Identify which cell holds the provided text, then report its [X, Y] central coordinate. 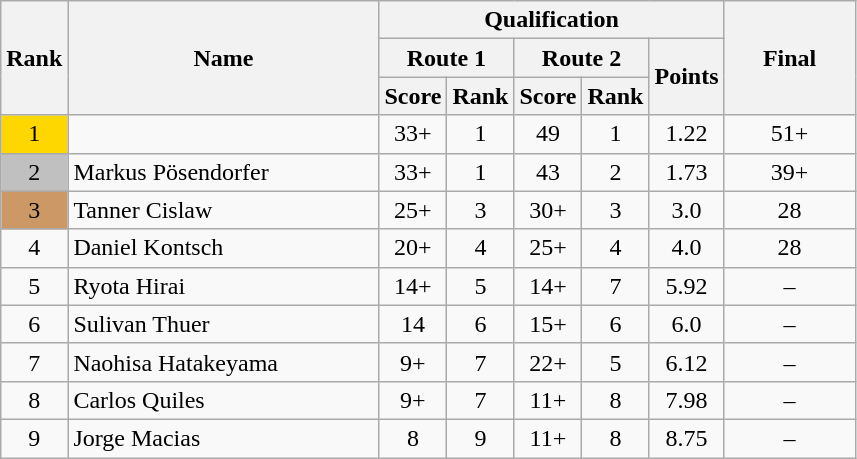
5.92 [686, 286]
Markus Pösendorfer [224, 172]
Sulivan Thuer [224, 324]
22+ [548, 362]
15+ [548, 324]
Daniel Kontsch [224, 248]
30+ [548, 210]
6.0 [686, 324]
Route 1 [446, 58]
8.75 [686, 438]
Name [224, 58]
Final [790, 58]
7.98 [686, 400]
6.12 [686, 362]
1.22 [686, 134]
51+ [790, 134]
20+ [413, 248]
Carlos Quiles [224, 400]
Ryota Hirai [224, 286]
43 [548, 172]
3.0 [686, 210]
Route 2 [582, 58]
49 [548, 134]
1.73 [686, 172]
Jorge Macias [224, 438]
Naohisa Hatakeyama [224, 362]
Tanner Cislaw [224, 210]
Qualification [552, 20]
14 [413, 324]
4.0 [686, 248]
39+ [790, 172]
Points [686, 77]
